Extract the (X, Y) coordinate from the center of the cell holding the provided text.  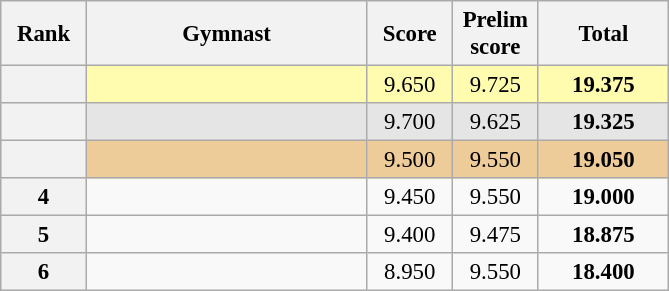
9.475 (496, 235)
9.500 (410, 160)
9.650 (410, 85)
5 (44, 235)
9.400 (410, 235)
Prelim score (496, 34)
19.375 (604, 85)
19.000 (604, 197)
9.450 (410, 197)
4 (44, 197)
19.325 (604, 122)
18.875 (604, 235)
Total (604, 34)
19.050 (604, 160)
9.625 (496, 122)
Score (410, 34)
9.700 (410, 122)
9.725 (496, 85)
Rank (44, 34)
Gymnast (226, 34)
